Return [x, y] of the center of cell containing provided text 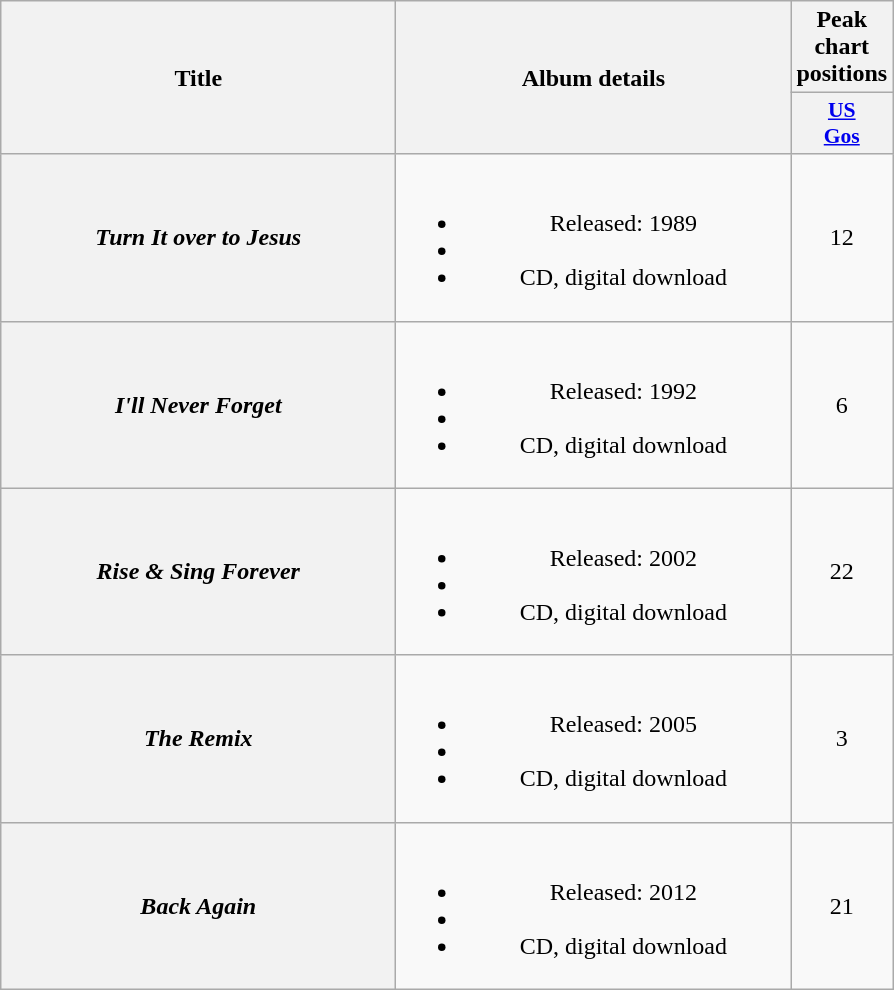
3 [842, 738]
Back Again [198, 906]
I'll Never Forget [198, 404]
Peak chart positions [842, 47]
Released: 1992CD, digital download [594, 404]
Released: 1989CD, digital download [594, 238]
6 [842, 404]
The Remix [198, 738]
Released: 2002CD, digital download [594, 572]
12 [842, 238]
Title [198, 78]
USGos [842, 124]
Released: 2012CD, digital download [594, 906]
Rise & Sing Forever [198, 572]
Released: 2005CD, digital download [594, 738]
21 [842, 906]
22 [842, 572]
Album details [594, 78]
Turn It over to Jesus [198, 238]
